Return [x, y] of the center of cell containing provided text 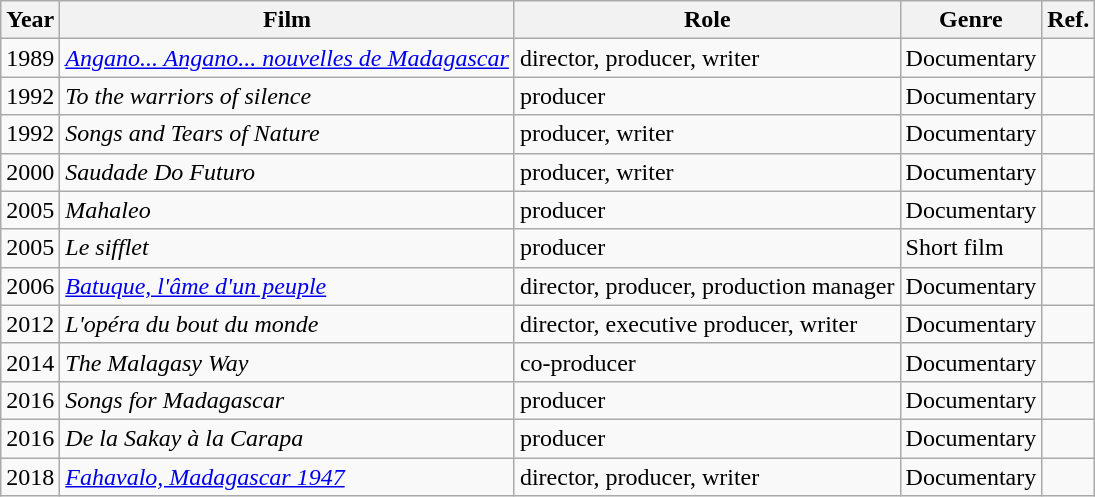
co-producer [707, 362]
Le sifflet [288, 248]
Year [30, 20]
Batuque, l'âme d'un peuple [288, 286]
Film [288, 20]
Angano... Angano... nouvelles de Madagascar [288, 58]
2000 [30, 172]
Short film [971, 248]
The Malagasy Way [288, 362]
1989 [30, 58]
2014 [30, 362]
Songs for Madagascar [288, 400]
2006 [30, 286]
2018 [30, 477]
Songs and Tears of Nature [288, 134]
2012 [30, 324]
Genre [971, 20]
Fahavalo, Madagascar 1947 [288, 477]
Ref. [1068, 20]
De la Sakay à la Carapa [288, 438]
L'opéra du bout du monde [288, 324]
Saudade Do Futuro [288, 172]
director, executive producer, writer [707, 324]
director, producer, production manager [707, 286]
Role [707, 20]
To the warriors of silence [288, 96]
Mahaleo [288, 210]
